For the text-containing cell, return its midpoint in [X, Y] coordinate format. 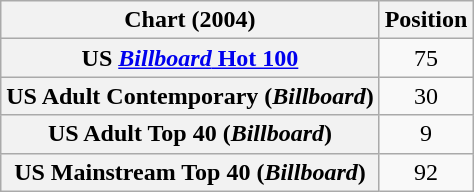
US Adult Contemporary (Billboard) [190, 96]
9 [426, 134]
75 [426, 58]
92 [426, 172]
Position [426, 20]
30 [426, 96]
US Billboard Hot 100 [190, 58]
Chart (2004) [190, 20]
US Adult Top 40 (Billboard) [190, 134]
US Mainstream Top 40 (Billboard) [190, 172]
